Scan for the cell matching the given text and deliver its (x, y) coordinate at center. 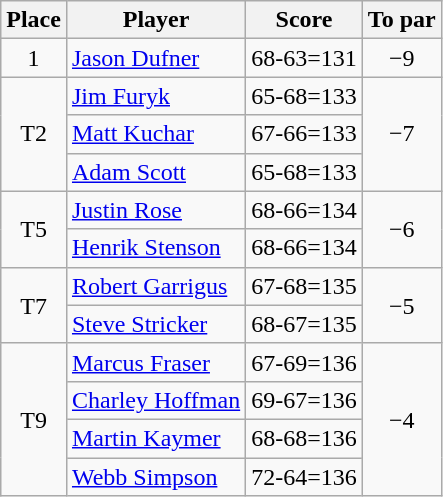
Webb Simpson (156, 477)
67-66=133 (304, 134)
Jason Dufner (156, 58)
−7 (402, 134)
Marcus Fraser (156, 362)
T5 (34, 229)
67-69=136 (304, 362)
72-64=136 (304, 477)
T9 (34, 419)
Score (304, 20)
69-67=136 (304, 400)
67-68=135 (304, 286)
68-63=131 (304, 58)
Jim Furyk (156, 96)
Justin Rose (156, 210)
Player (156, 20)
Place (34, 20)
1 (34, 58)
−9 (402, 58)
68-67=135 (304, 324)
Steve Stricker (156, 324)
Robert Garrigus (156, 286)
Matt Kuchar (156, 134)
To par (402, 20)
T7 (34, 305)
−5 (402, 305)
Charley Hoffman (156, 400)
68-68=136 (304, 438)
Henrik Stenson (156, 248)
−6 (402, 229)
−4 (402, 419)
Martin Kaymer (156, 438)
T2 (34, 134)
Adam Scott (156, 172)
